Output the (X, Y) coordinate of the center of the cell containing the given text.  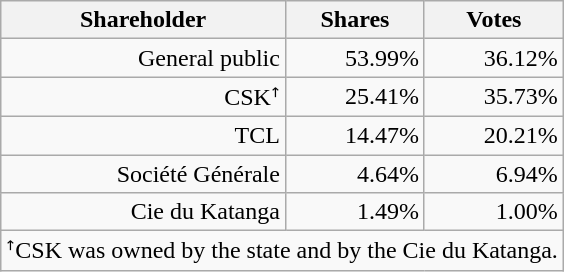
6.94% (494, 173)
35.73% (494, 97)
Société Générale (144, 173)
General public (144, 58)
4.64% (354, 173)
TCL (144, 135)
CSKꜛ (144, 97)
20.21% (494, 135)
Shares (354, 20)
Cie du Katanga (144, 212)
36.12% (494, 58)
53.99% (354, 58)
1.49% (354, 212)
Votes (494, 20)
1.00% (494, 212)
Shareholder (144, 20)
14.47% (354, 135)
25.41% (354, 97)
ꜛCSK was owned by the state and by the Cie du Katanga. (282, 251)
